Capture the cell that displays the provided text and extract its (X, Y) central coordinate. 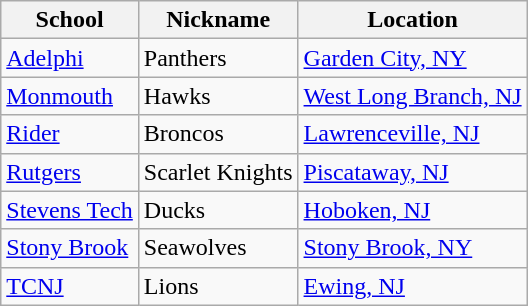
Stevens Tech (70, 210)
Adelphi (70, 58)
Ducks (218, 210)
Seawolves (218, 248)
West Long Branch, NJ (412, 96)
Rutgers (70, 172)
Piscataway, NJ (412, 172)
Hoboken, NJ (412, 210)
Hawks (218, 96)
Stony Brook, NY (412, 248)
School (70, 20)
Stony Brook (70, 248)
Ewing, NJ (412, 286)
Location (412, 20)
Nickname (218, 20)
Rider (70, 134)
Broncos (218, 134)
Monmouth (70, 96)
TCNJ (70, 286)
Lions (218, 286)
Lawrenceville, NJ (412, 134)
Scarlet Knights (218, 172)
Garden City, NY (412, 58)
Panthers (218, 58)
